For the text-containing cell, return its midpoint in (X, Y) coordinate format. 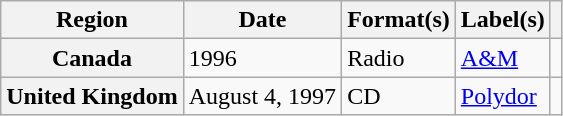
1996 (262, 58)
Region (92, 20)
CD (399, 96)
August 4, 1997 (262, 96)
Format(s) (399, 20)
A&M (502, 58)
Radio (399, 58)
Date (262, 20)
United Kingdom (92, 96)
Label(s) (502, 20)
Canada (92, 58)
Polydor (502, 96)
